For the text-containing cell, return its midpoint in [x, y] coordinate format. 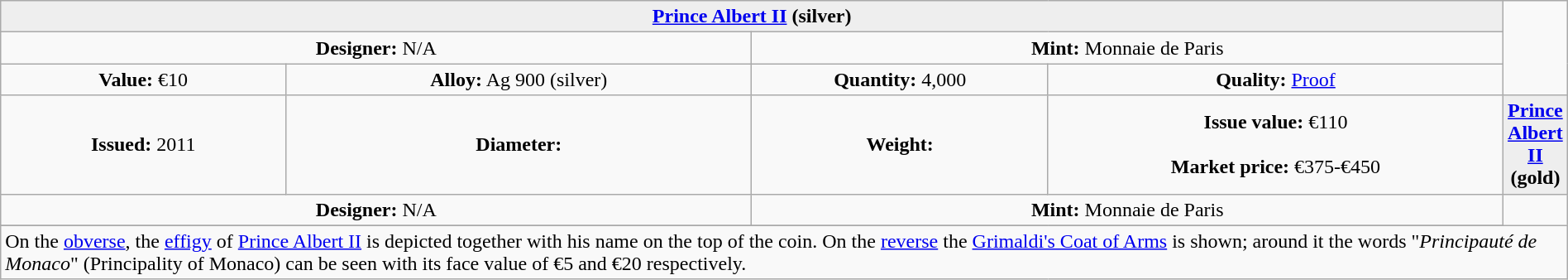
Value: €10 [144, 80]
Prince Albert II (silver) [753, 17]
Prince Albert II (gold) [1536, 144]
Quantity: 4,000 [900, 80]
Diameter: [519, 144]
Weight: [900, 144]
Quality: Proof [1275, 80]
Issued: 2011 [144, 144]
Issue value: €110Market price: €375-€450 [1275, 144]
Alloy: Ag 900 (silver) [519, 80]
